From the cell containing the given text, extract its center point as [X, Y] coordinate. 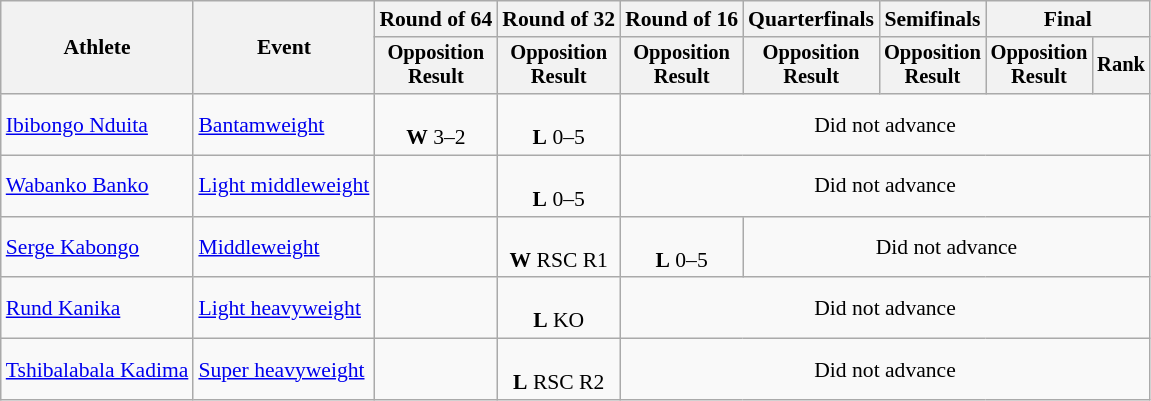
L RSC R2 [558, 370]
Super heavyweight [284, 370]
W RSC R1 [558, 248]
Quarterfinals [811, 19]
Light middleweight [284, 186]
Round of 32 [558, 19]
Light heavyweight [284, 308]
Round of 64 [436, 19]
Event [284, 48]
L KO [558, 308]
Wabanko Banko [98, 186]
Final [1068, 19]
Athlete [98, 48]
Serge Kabongo [98, 248]
Ibibongo Nduita [98, 124]
Round of 16 [682, 19]
Rund Kanika [98, 308]
Semifinals [932, 19]
Bantamweight [284, 124]
W 3–2 [436, 124]
Tshibalabala Kadima [98, 370]
Middleweight [284, 248]
Rank [1121, 66]
